For the text-containing cell, return its midpoint in (X, Y) coordinate format. 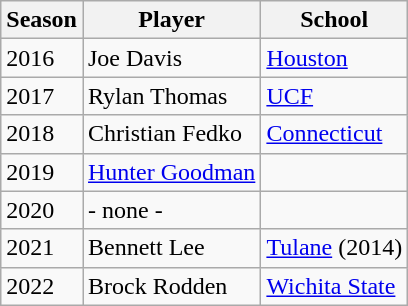
2017 (42, 96)
2018 (42, 134)
2021 (42, 248)
Joe Davis (171, 58)
- none - (171, 210)
UCF (334, 96)
2022 (42, 286)
Brock Rodden (171, 286)
Christian Fedko (171, 134)
Houston (334, 58)
2019 (42, 172)
Rylan Thomas (171, 96)
Wichita State (334, 286)
Season (42, 20)
School (334, 20)
2016 (42, 58)
Bennett Lee (171, 248)
2020 (42, 210)
Tulane (2014) (334, 248)
Player (171, 20)
Connecticut (334, 134)
Hunter Goodman (171, 172)
